Locate the cell with the specified text and output its [X, Y] center coordinate. 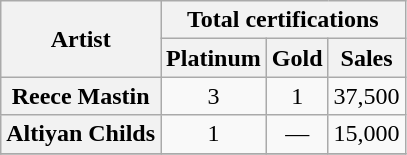
— [297, 134]
Altiyan Childs [81, 134]
Sales [366, 58]
Artist [81, 39]
Platinum [214, 58]
15,000 [366, 134]
37,500 [366, 96]
Gold [297, 58]
Reece Mastin [81, 96]
Total certifications [284, 20]
3 [214, 96]
